Capture the cell that displays the provided text and extract its (X, Y) central coordinate. 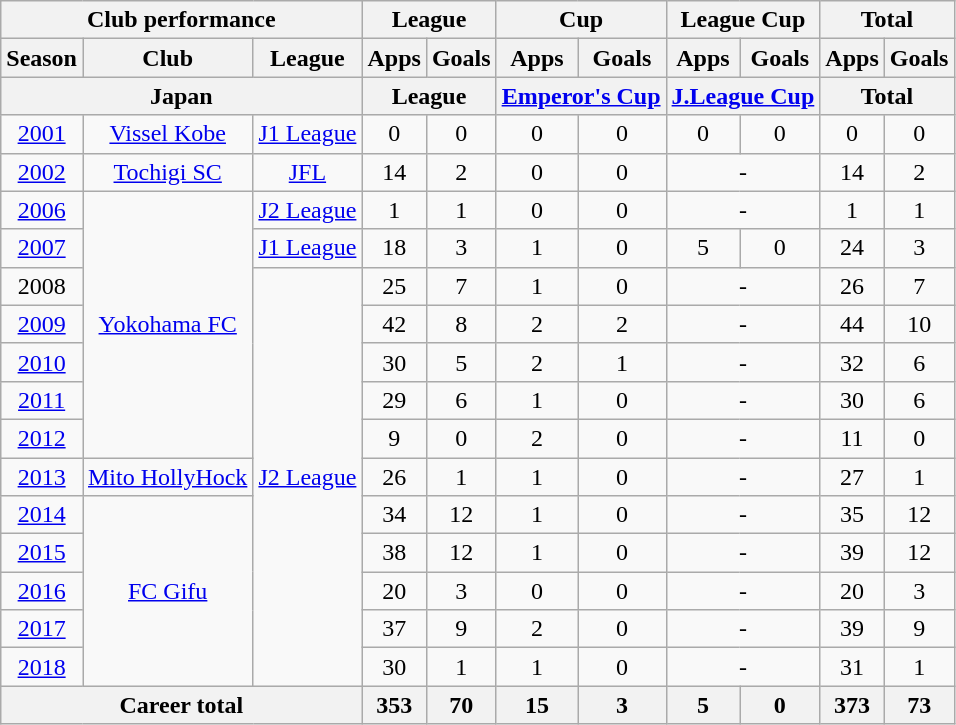
11 (852, 438)
Cup (581, 20)
Japan (182, 96)
44 (852, 324)
Club (167, 58)
2015 (42, 553)
25 (394, 286)
Season (42, 58)
2006 (42, 210)
10 (919, 324)
2017 (42, 629)
8 (461, 324)
Mito HollyHock (167, 477)
15 (537, 705)
2012 (42, 438)
38 (394, 553)
League Cup (743, 20)
Club performance (182, 20)
35 (852, 515)
2001 (42, 134)
2002 (42, 172)
27 (852, 477)
Emperor's Cup (581, 96)
2008 (42, 286)
18 (394, 248)
JFL (308, 172)
Yokohama FC (167, 324)
Career total (182, 705)
70 (461, 705)
73 (919, 705)
42 (394, 324)
Tochigi SC (167, 172)
24 (852, 248)
37 (394, 629)
2009 (42, 324)
353 (394, 705)
2007 (42, 248)
34 (394, 515)
2018 (42, 667)
31 (852, 667)
2016 (42, 591)
J.League Cup (743, 96)
2013 (42, 477)
Vissel Kobe (167, 134)
29 (394, 400)
2011 (42, 400)
2014 (42, 515)
2010 (42, 362)
32 (852, 362)
373 (852, 705)
FC Gifu (167, 591)
